Provide the [x, y] coordinate of the cell's center where the given text is located.  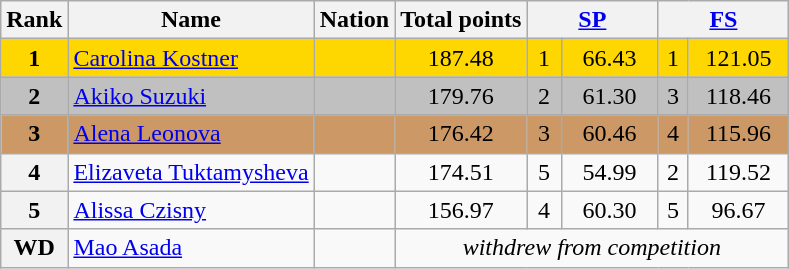
WD [34, 248]
60.30 [610, 210]
60.46 [610, 134]
66.43 [610, 58]
174.51 [461, 172]
115.96 [738, 134]
Elizaveta Tuktamysheva [191, 172]
Mao Asada [191, 248]
withdrew from competition [592, 248]
Name [191, 20]
179.76 [461, 96]
176.42 [461, 134]
118.46 [738, 96]
119.52 [738, 172]
Akiko Suzuki [191, 96]
SP [592, 20]
Total points [461, 20]
Alena Leonova [191, 134]
187.48 [461, 58]
156.97 [461, 210]
Carolina Kostner [191, 58]
Rank [34, 20]
FS [724, 20]
54.99 [610, 172]
Nation [354, 20]
121.05 [738, 58]
Alissa Czisny [191, 210]
61.30 [610, 96]
96.67 [738, 210]
